For the text-containing cell, return its midpoint in (X, Y) coordinate format. 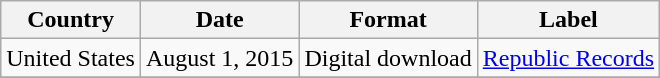
United States (71, 58)
Republic Records (568, 58)
Digital download (388, 58)
Country (71, 20)
August 1, 2015 (219, 58)
Label (568, 20)
Date (219, 20)
Format (388, 20)
